Output the (x, y) coordinate of the center of the cell containing the given text.  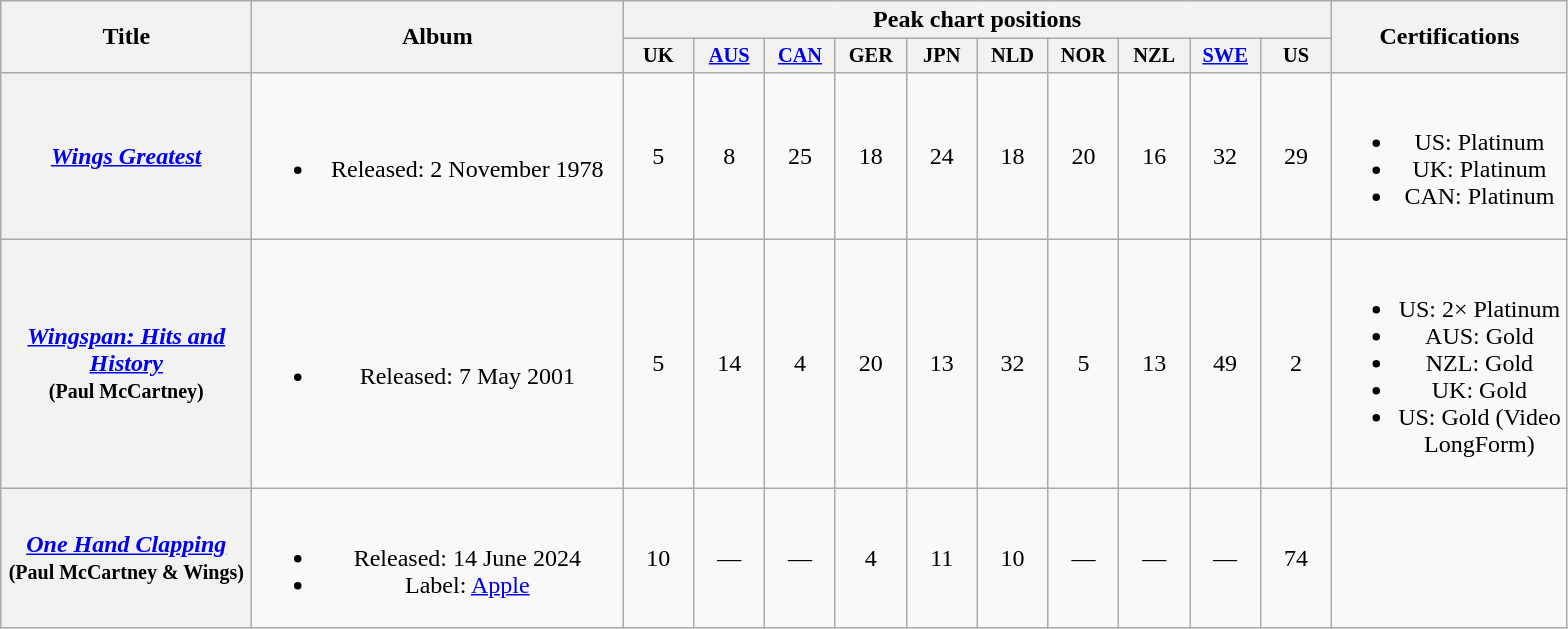
Released: 7 May 2001 (438, 364)
16 (1154, 156)
49 (1226, 364)
Wings Greatest (126, 156)
Peak chart positions (978, 20)
JPN (942, 56)
14 (730, 364)
25 (800, 156)
US (1296, 56)
NZL (1154, 56)
11 (942, 558)
Wingspan: Hits and History(Paul McCartney) (126, 364)
Certifications (1449, 37)
Title (126, 37)
UK (658, 56)
One Hand Clapping(Paul McCartney & Wings) (126, 558)
NOR (1084, 56)
24 (942, 156)
CAN (800, 56)
Released: 14 June 2024Label: Apple (438, 558)
29 (1296, 156)
2 (1296, 364)
AUS (730, 56)
Released: 2 November 1978 (438, 156)
US: 2× PlatinumAUS: GoldNZL: GoldUK: GoldUS: Gold (Video LongForm) (1449, 364)
Album (438, 37)
NLD (1012, 56)
GER (870, 56)
US: PlatinumUK: PlatinumCAN: Platinum (1449, 156)
74 (1296, 558)
8 (730, 156)
SWE (1226, 56)
